Search for the cell housing the specified text and yield its [x, y] center coordinate. 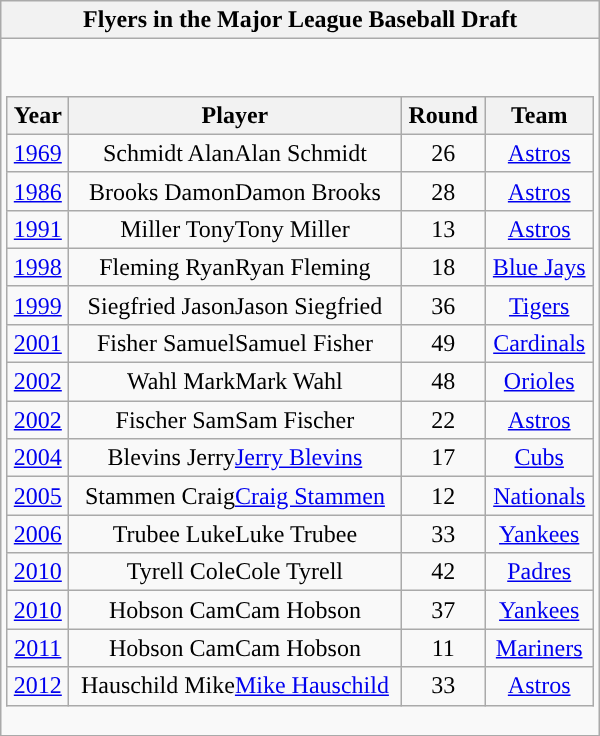
17 [443, 458]
Trubee LukeLuke Trubee [236, 534]
Schmidt AlanAlan Schmidt [236, 153]
11 [443, 648]
Miller TonyTony Miller [236, 229]
37 [443, 610]
Wahl MarkMark Wahl [236, 382]
Cubs [539, 458]
Brooks DamonDamon Brooks [236, 191]
1986 [38, 191]
Hauschild MikeMike Hauschild [236, 686]
Orioles [539, 382]
Year [38, 115]
Stammen CraigCraig Stammen [236, 496]
1991 [38, 229]
Round [443, 115]
2005 [38, 496]
2006 [38, 534]
Tigers [539, 305]
1999 [38, 305]
1969 [38, 153]
Fleming RyanRyan Fleming [236, 267]
Player [236, 115]
2001 [38, 343]
Cardinals [539, 343]
Flyers in the Major League Baseball Draft [300, 20]
22 [443, 420]
12 [443, 496]
Team [539, 115]
1998 [38, 267]
13 [443, 229]
2012 [38, 686]
Blue Jays [539, 267]
Nationals [539, 496]
2011 [38, 648]
Blevins JerryJerry Blevins [236, 458]
Fischer SamSam Fischer [236, 420]
26 [443, 153]
Padres [539, 572]
Siegfried JasonJason Siegfried [236, 305]
49 [443, 343]
Mariners [539, 648]
36 [443, 305]
28 [443, 191]
48 [443, 382]
Fisher SamuelSamuel Fisher [236, 343]
18 [443, 267]
Tyrell ColeCole Tyrell [236, 572]
42 [443, 572]
2004 [38, 458]
